Capture the cell that displays the provided text and extract its [X, Y] central coordinate. 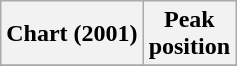
Peakposition [189, 34]
Chart (2001) [72, 34]
